Capture the cell that displays the provided text and extract its [x, y] central coordinate. 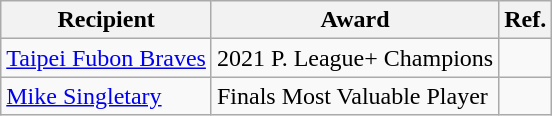
Mike Singletary [106, 96]
Taipei Fubon Braves [106, 58]
Recipient [106, 20]
Award [354, 20]
2021 P. League+ Champions [354, 58]
Finals Most Valuable Player [354, 96]
Ref. [526, 20]
